From the cell containing the given text, extract its center point as (x, y) coordinate. 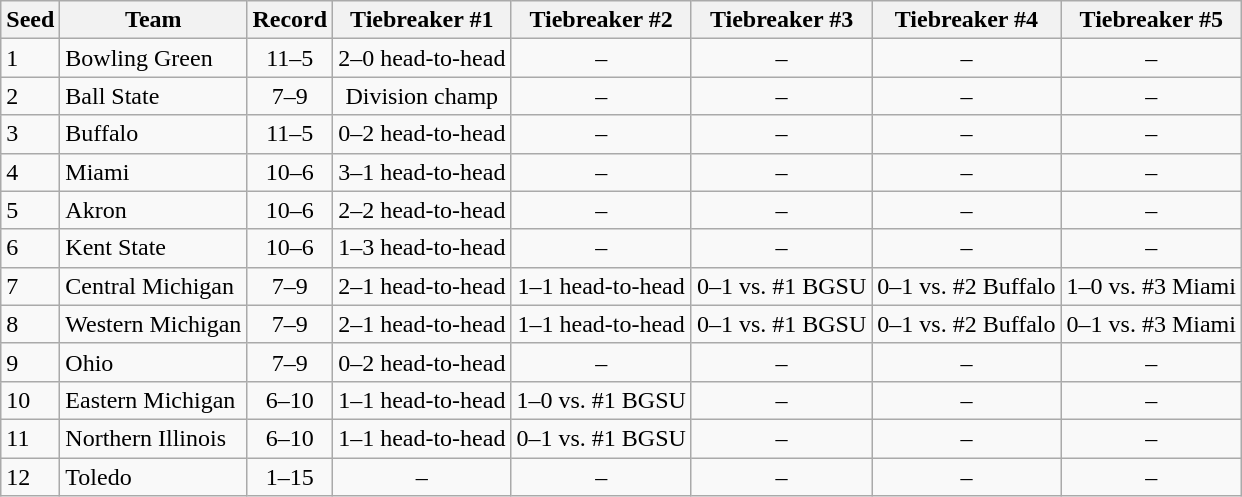
1 (30, 58)
10 (30, 400)
Ball State (154, 96)
1–0 vs. #3 Miami (1151, 286)
2–2 head-to-head (422, 210)
Tiebreaker #2 (601, 20)
Bowling Green (154, 58)
1–3 head-to-head (422, 248)
1–0 vs. #1 BGSU (601, 400)
2 (30, 96)
Akron (154, 210)
Kent State (154, 248)
Ohio (154, 362)
8 (30, 324)
11 (30, 438)
Team (154, 20)
7 (30, 286)
Eastern Michigan (154, 400)
4 (30, 172)
Tiebreaker #4 (966, 20)
5 (30, 210)
2–0 head-to-head (422, 58)
Record (290, 20)
12 (30, 477)
9 (30, 362)
Division champ (422, 96)
3 (30, 134)
Tiebreaker #5 (1151, 20)
6 (30, 248)
Seed (30, 20)
1–15 (290, 477)
Western Michigan (154, 324)
Buffalo (154, 134)
Northern Illinois (154, 438)
Tiebreaker #3 (781, 20)
Central Michigan (154, 286)
3–1 head-to-head (422, 172)
Miami (154, 172)
Tiebreaker #1 (422, 20)
Toledo (154, 477)
0–1 vs. #3 Miami (1151, 324)
